Locate the cell with the specified text and output its [x, y] center coordinate. 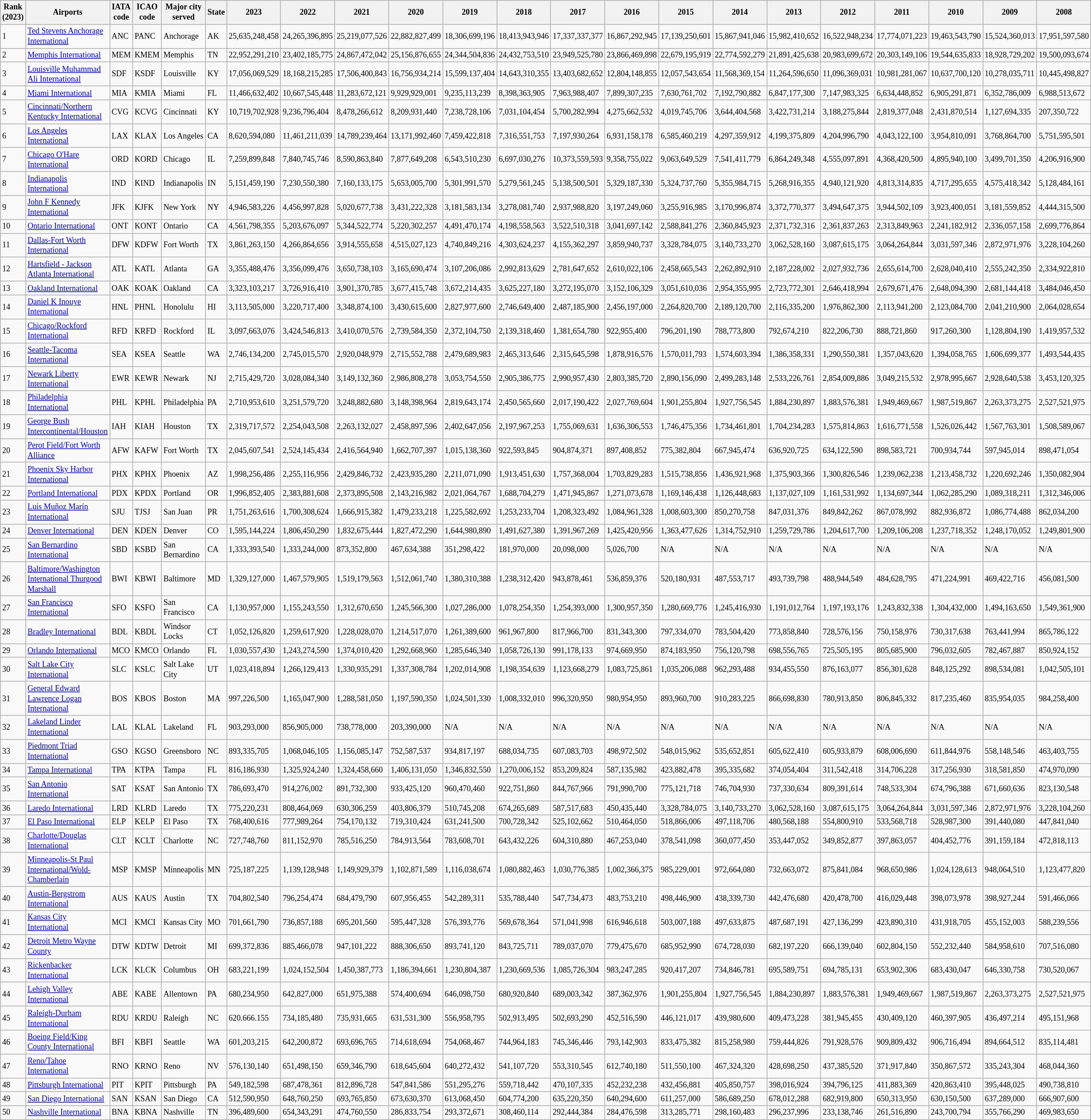
2,827,977,600 [470, 307]
1,312,346,006 [1063, 494]
674,265,689 [524, 808]
725,187,225 [254, 870]
1,467,579,905 [308, 579]
1,080,882,463 [524, 870]
520,180,931 [685, 579]
2016 [632, 12]
AK [216, 36]
KSAT [147, 789]
7,877,649,208 [415, 159]
1,346,832,550 [470, 770]
Nashville International [68, 1113]
2,197,967,253 [524, 427]
Windsor Locks [184, 632]
381,945,455 [848, 1018]
14,643,310,355 [524, 74]
ORD [121, 159]
5,020,677,738 [362, 208]
3,644,404,568 [740, 112]
796,254,474 [308, 899]
Charlotte/Douglas International [68, 841]
1,165,047,900 [308, 699]
KBDL [147, 632]
3,494,647,375 [848, 208]
CO [216, 531]
15,599,137,404 [470, 74]
4,266,864,656 [308, 245]
605,933,879 [848, 751]
6,931,158,178 [632, 136]
3,356,099,476 [308, 269]
SJU [121, 512]
1 [13, 36]
1,023,418,894 [254, 670]
1,270,006,152 [524, 770]
391,159,184 [1010, 841]
8,209,931,440 [415, 112]
JFK [121, 208]
OR [216, 494]
Orlando [184, 650]
2022 [308, 12]
1,375,903,366 [793, 474]
KPIT [147, 1085]
748,533,304 [902, 789]
996,320,950 [578, 699]
455,152,003 [1010, 923]
618,645,604 [415, 1066]
853,209,824 [578, 770]
587,517,683 [578, 808]
RFD [121, 331]
IATAcode [121, 12]
24,344,504,836 [470, 55]
805,685,900 [902, 650]
685,952,990 [685, 946]
1,197,193,176 [848, 608]
351,298,422 [470, 550]
2,646,418,994 [848, 288]
2,263,132,027 [362, 427]
791,990,700 [632, 789]
487,687,191 [793, 923]
785,516,250 [362, 841]
948,064,510 [1010, 870]
1,280,669,776 [685, 608]
KPHL [147, 403]
7,147,983,325 [848, 93]
844,767,966 [578, 789]
1,337,308,784 [415, 670]
San Diego [184, 1099]
4,019,745,706 [685, 112]
714,618,694 [415, 1042]
1,350,082,904 [1063, 474]
682,919,800 [848, 1099]
2,699,776,864 [1063, 226]
MI [216, 946]
737,330,634 [793, 789]
MN [216, 870]
12 [13, 269]
1,123,477,820 [1063, 870]
1,102,871,589 [415, 870]
707,516,080 [1063, 946]
1,239,062,238 [902, 474]
49 [13, 1099]
KIAH [147, 427]
437,385,520 [848, 1066]
808,464,069 [308, 808]
SAN [121, 1099]
6,864,249,348 [793, 159]
1,304,432,000 [956, 608]
Chicago [184, 159]
1,394,058,765 [956, 355]
1,806,450,290 [308, 531]
3,181,559,852 [1010, 208]
493,739,798 [793, 579]
1,391,967,269 [578, 531]
Houston [184, 427]
5,128,484,161 [1063, 184]
Detroit [184, 946]
CT [216, 632]
431,918,705 [956, 923]
New York [184, 208]
MA [216, 699]
General Edward Lawrence Logan International [68, 699]
898,534,081 [1010, 670]
KAFW [147, 450]
KBWI [147, 579]
620.666.155 [254, 1018]
985,229,001 [685, 870]
1,237,718,352 [956, 531]
2,416,564,940 [362, 450]
George Bush Intercontinental/Houston [68, 427]
286,833,754 [415, 1113]
822,206,730 [848, 331]
15,867,941,046 [740, 36]
1,878,916,576 [632, 355]
727,748,760 [254, 841]
3,049,215,532 [902, 379]
3,251,579,720 [308, 403]
18,413,943,946 [524, 36]
1,024,501,330 [470, 699]
637,289,000 [1010, 1099]
PHNL [147, 307]
Minneapolis [184, 870]
Raleigh-Durham International [68, 1018]
6,585,460,219 [685, 136]
24,265,396,895 [308, 36]
13,403,682,652 [578, 74]
894,664,512 [1010, 1042]
850,270,758 [740, 512]
5,026,700 [632, 550]
2,655,614,700 [902, 269]
420,478,700 [848, 899]
4,895,940,100 [956, 159]
1,008,603,300 [685, 512]
4,575,418,342 [1010, 184]
17,139,250,601 [685, 36]
782,467,887 [1010, 650]
1,002,366,375 [632, 870]
2021 [362, 12]
3,430,615,600 [415, 307]
396,489,600 [254, 1113]
3,859,940,737 [632, 245]
784,913,564 [415, 841]
1,214,517,070 [415, 632]
2,372,104,750 [470, 331]
1,134,697,344 [902, 494]
Nashville [184, 1113]
659,346,790 [362, 1066]
Anchorage [184, 36]
5,138,500,501 [578, 184]
18 [13, 403]
398,073,978 [956, 899]
16,522,948,234 [848, 36]
261,516,890 [902, 1113]
2,458,665,543 [685, 269]
11,461,211,039 [308, 136]
3,923,400,051 [956, 208]
1,644,980,890 [470, 531]
4,561,798,355 [254, 226]
754,170,132 [362, 822]
KMIA [147, 93]
10,278,035,711 [1010, 74]
KGSO [147, 751]
1,333,244,000 [308, 550]
KMCI [147, 923]
349,852,877 [848, 841]
1,062,285,290 [956, 494]
KLAL [147, 728]
15,524,360,013 [1010, 36]
1,155,243,550 [308, 608]
2,041,210,900 [1010, 307]
5,355,984,715 [740, 184]
2,336,057,158 [1010, 226]
Boston [184, 699]
651,975,388 [362, 994]
Newark Liberty International [68, 379]
17,951,597,580 [1063, 36]
2,710,953,610 [254, 403]
972,664,080 [740, 870]
636,920,725 [793, 450]
483,753,210 [632, 899]
3,097,663,076 [254, 331]
934,455,550 [793, 670]
1,406,131,050 [415, 770]
4,515,027,123 [415, 245]
KSFO [147, 608]
3 [13, 74]
3,165,690,474 [415, 269]
763,441,994 [1010, 632]
1,208,323,492 [578, 512]
588,239,556 [1063, 923]
788,773,800 [740, 331]
Luis Muñoz Marín International [68, 512]
5,324,737,760 [685, 184]
791,928,576 [848, 1042]
Tampa International [68, 770]
NY [216, 208]
233,138,746 [848, 1113]
1,380,310,388 [470, 579]
674,728,030 [740, 946]
Kansas City [184, 923]
511,550,100 [685, 1066]
650,313,950 [902, 1099]
San Bernardino International [68, 550]
EWR [121, 379]
409,473,228 [793, 1018]
1,245,566,300 [415, 608]
569,678,364 [524, 923]
5,329,187,330 [632, 184]
1,169,146,438 [685, 494]
943,878,461 [578, 579]
898,583,721 [902, 450]
3,410,070,576 [362, 331]
1,381,654,780 [578, 331]
680,920,840 [524, 994]
468,044,360 [1063, 1066]
1,549,361,900 [1063, 608]
8,620,594,080 [254, 136]
13,171,992,460 [415, 136]
2,781,647,652 [578, 269]
1,225,582,692 [470, 512]
2,533,226,761 [793, 379]
631,241,500 [470, 822]
KATL [147, 269]
1,230,669,536 [524, 970]
611,844,976 [956, 751]
Ontario International [68, 226]
533,568,718 [902, 822]
PIT [121, 1085]
3,914,555,658 [362, 245]
874,183,950 [685, 650]
856,905,000 [308, 728]
33 [13, 751]
1,491,627,380 [524, 531]
450,435,440 [632, 808]
1,078,254,350 [524, 608]
1,254,393,000 [578, 608]
KLRD [147, 808]
1,515,738,856 [685, 474]
474,760,550 [362, 1113]
San Antonio [184, 789]
1,300,957,350 [632, 608]
Pittsburgh [184, 1085]
2,465,313,646 [524, 355]
630,150,500 [956, 1099]
2,450,565,660 [524, 403]
2011 [902, 12]
1,595,144,224 [254, 531]
797,334,070 [685, 632]
DTW [121, 946]
934,817,197 [470, 751]
DFW [121, 245]
903,293,000 [254, 728]
7,541,411,779 [740, 159]
Reno [184, 1066]
KSBD [147, 550]
3,051,610,036 [685, 288]
5,653,005,700 [415, 184]
634,122,590 [848, 450]
353,447,052 [793, 841]
4,204,996,790 [848, 136]
1,089,318,211 [1010, 494]
2009 [1010, 12]
605,622,410 [793, 751]
7,197,930,264 [578, 136]
26 [13, 579]
452,232,238 [632, 1085]
296,237,996 [793, 1113]
40 [13, 899]
2023 [254, 12]
KLCK [147, 970]
2,360,845,923 [740, 226]
1,058,726,130 [524, 650]
State [216, 12]
395,335,682 [740, 770]
Allentown [184, 994]
5,220,302,257 [415, 226]
2,113,941,200 [902, 307]
3,954,810,091 [956, 136]
554,800,910 [848, 822]
460,397,905 [956, 1018]
2,739,584,350 [415, 331]
3,499,701,350 [1010, 159]
914,276,002 [308, 789]
811,152,970 [308, 841]
1,419,957,532 [1063, 331]
439,980,600 [740, 1018]
700,728,342 [524, 822]
547,734,473 [578, 899]
KMCO [147, 650]
732,663,072 [793, 870]
BWI [121, 579]
535,788,440 [524, 899]
1,030,557,430 [254, 650]
4,940,121,920 [848, 184]
503,007,188 [685, 923]
KTPA [147, 770]
29 [13, 650]
34 [13, 770]
43 [13, 970]
10 [13, 226]
11,096,369,031 [848, 74]
783,608,701 [470, 841]
983,247,285 [632, 970]
816,186,930 [254, 770]
2013 [793, 12]
876,163,077 [848, 670]
8 [13, 184]
Philadelphia International [68, 403]
535,652,851 [740, 751]
467,324,320 [740, 1066]
LAL [121, 728]
KONT [147, 226]
780,913,850 [848, 699]
397,863,057 [902, 841]
1,052,126,820 [254, 632]
1,567,763,301 [1010, 427]
2,189,120,700 [740, 307]
1,574,603,394 [740, 355]
1,325,924,240 [308, 770]
470,107,335 [578, 1085]
7,192,790,882 [740, 93]
7,259,899,848 [254, 159]
Austin [184, 899]
1,285,646,340 [470, 650]
432,456,881 [685, 1085]
1,228,028,070 [362, 632]
1,450,387,773 [362, 970]
3,484,046,450 [1063, 288]
2,319,717,572 [254, 427]
548,015,962 [685, 751]
1,259,617,920 [308, 632]
1,139,128,948 [308, 870]
947,101,222 [362, 946]
KDEN [147, 531]
796,032,605 [956, 650]
Hartsfield - Jackson Atlanta International [68, 269]
207,350,722 [1063, 112]
2,746,134,200 [254, 355]
Indianapolis International [68, 184]
904,874,371 [578, 450]
1,374,010,420 [362, 650]
Rickenbacker International [68, 970]
Newark [184, 379]
5,268,916,355 [793, 184]
IND [121, 184]
Major city served [184, 12]
Dallas-Fort Worth International [68, 245]
1,220,692,246 [1010, 474]
666,139,040 [848, 946]
1,027,286,000 [470, 608]
2,423,935,280 [415, 474]
962,293,488 [740, 670]
678,012,288 [793, 1099]
BDL [121, 632]
2,890,156,090 [685, 379]
3,278,081,740 [524, 208]
HNL [121, 307]
1,493,544,435 [1063, 355]
45 [13, 1018]
371,917,840 [902, 1066]
17,337,337,377 [578, 36]
403,806,379 [415, 808]
1,324,458,660 [362, 770]
23,866,469,898 [632, 55]
San Bernardino [184, 550]
ABE [121, 994]
IAH [121, 427]
1,243,832,338 [902, 608]
3,248,882,680 [362, 403]
Tampa [184, 770]
398,016,924 [793, 1085]
920,417,207 [685, 970]
910,283,225 [740, 699]
502,913,495 [524, 1018]
Cincinnati/Northern Kentucky International [68, 112]
Kansas City International [68, 923]
2,027,932,736 [848, 269]
917,260,300 [956, 331]
391,440,080 [1010, 822]
27 [13, 608]
779,475,670 [632, 946]
1,616,771,558 [902, 427]
Miami International [68, 93]
746,704,930 [740, 789]
643,432,226 [524, 841]
768,400,616 [254, 822]
15,982,410,652 [793, 36]
23,949,525,780 [578, 55]
744,964,183 [524, 1042]
777,989,264 [308, 822]
Atlanta [184, 269]
856,301,628 [902, 670]
487,553,717 [740, 579]
6,543,510,230 [470, 159]
Denver International [68, 531]
688,034,735 [524, 751]
6,352,786,009 [1010, 93]
2,978,995,667 [956, 379]
9,929,929,001 [415, 93]
11,283,672,121 [362, 93]
5,700,282,994 [578, 112]
1,024,152,504 [308, 970]
556,958,795 [470, 1018]
HI [216, 307]
1,751,263,616 [254, 512]
933,425,120 [415, 789]
1,519,179,563 [362, 579]
3,152,106,329 [632, 288]
1,008,332,010 [524, 699]
21,891,425,638 [793, 55]
2019 [470, 12]
734,185,480 [308, 1018]
Pittsburgh International [68, 1085]
510,464,050 [632, 822]
John F Kennedy International [68, 208]
PHX [121, 474]
SFO [121, 608]
KIND [147, 184]
2010 [956, 12]
Piedmont Triad International [68, 751]
750,158,976 [902, 632]
311,542,418 [848, 770]
Louisville [184, 74]
695,201,560 [362, 923]
831,343,300 [632, 632]
480,568,188 [793, 822]
2,920,048,979 [362, 355]
SDF [121, 74]
2,116,335,200 [793, 307]
2,928,640,538 [1010, 379]
394,796,125 [848, 1085]
823,130,548 [1063, 789]
5,751,595,501 [1063, 136]
IN [216, 184]
3,170,996,874 [740, 208]
735,931,665 [362, 1018]
1,030,776,385 [578, 870]
595,447,328 [415, 923]
5,203,676,097 [308, 226]
42 [13, 946]
San Francisco [184, 608]
35 [13, 789]
243,700,794 [956, 1113]
5,279,561,245 [524, 184]
640,272,432 [470, 1066]
9,063,649,529 [685, 159]
752,587,537 [415, 751]
Laredo [184, 808]
701,661,790 [254, 923]
MO [216, 923]
Los Angeles International [68, 136]
25,219,077,526 [362, 36]
2,588,841,276 [685, 226]
Chicago/Rockford International [68, 331]
700,934,744 [956, 450]
885,466,078 [308, 946]
792,674,210 [793, 331]
693,765,850 [362, 1099]
NJ [216, 379]
673,630,370 [415, 1099]
CVG [121, 112]
KSEA [147, 355]
862,034,200 [1063, 512]
2,315,645,598 [578, 355]
584,958,610 [1010, 946]
Phoenix Sky Harbor International [68, 474]
PDX [121, 494]
616,946,618 [632, 923]
47 [13, 1066]
604,774,200 [524, 1099]
438,339,730 [740, 899]
2,803,385,720 [632, 379]
Los Angeles [184, 136]
SLC [121, 670]
642,200,872 [308, 1042]
20 [13, 450]
4,155,362,297 [578, 245]
1,662,707,397 [415, 450]
12,804,148,855 [632, 74]
1,570,011,793 [685, 355]
298,160,483 [740, 1113]
16 [13, 355]
Ted Stevens Anchorage International [68, 36]
OAK [121, 288]
653,902,306 [902, 970]
3,372,770,377 [793, 208]
3,272,195,070 [578, 288]
1,198,354,639 [524, 670]
528,987,300 [956, 822]
2008 [1063, 12]
789,037,070 [578, 946]
181,970,000 [524, 550]
1,015,138,360 [470, 450]
2,139,318,460 [524, 331]
3,625,227,180 [524, 288]
24 [13, 531]
1,636,306,553 [632, 427]
2,254,043,508 [308, 427]
730,317,638 [956, 632]
968,650,986 [902, 870]
GA [216, 269]
44 [13, 994]
17,056,069,529 [254, 74]
497,118,706 [740, 822]
404,452,776 [956, 841]
4,717,295,655 [956, 184]
2,990,957,430 [578, 379]
1,998,256,486 [254, 474]
3,348,874,100 [362, 307]
551,295,276 [470, 1085]
Oakland [184, 288]
10,637,700,120 [956, 74]
849,842,262 [848, 512]
El Paso International [68, 822]
4,444,315,500 [1063, 208]
922,955,400 [632, 331]
6,988,513,672 [1063, 93]
KMSP [147, 870]
1,085,726,304 [578, 970]
5,344,522,774 [362, 226]
Boeing Field/King County International [68, 1042]
1,230,804,387 [470, 970]
1,249,801,900 [1063, 531]
667,945,474 [740, 450]
5,301,991,570 [470, 184]
490,738,810 [1063, 1085]
Bradley International [68, 632]
350,867,572 [956, 1066]
1,494,163,650 [1010, 608]
848,125,292 [956, 670]
666,907,600 [1063, 1099]
Lehigh Valley International [68, 994]
1,127,694,335 [1010, 112]
284,476,598 [632, 1113]
651,498,150 [308, 1066]
10,719,702,928 [254, 112]
313,285,771 [685, 1113]
693,696,765 [362, 1042]
El Paso [184, 822]
PR [216, 512]
759,444,826 [793, 1042]
888,721,860 [902, 331]
553,310,545 [578, 1066]
2018 [524, 12]
18,168,215,285 [308, 74]
1,128,804,190 [1010, 331]
1,688,704,279 [524, 494]
541,107,720 [524, 1066]
3,861,263,150 [254, 245]
428,698,250 [793, 1066]
360,077,450 [740, 841]
Minneapolis-St Paul International/Wold-Chamberlain [68, 870]
4,199,375,809 [793, 136]
1,202,014,908 [470, 670]
2,746,649,400 [524, 307]
Portland [184, 494]
Orlando International [68, 650]
1,191,012,764 [793, 608]
2015 [685, 12]
1,292,668,960 [415, 650]
KRDU [147, 1018]
613,068,450 [470, 1099]
411,883,369 [902, 1085]
2,255,116,956 [308, 474]
423,890,310 [902, 923]
783,504,420 [740, 632]
38 [13, 841]
KLAX [147, 136]
484,628,795 [902, 579]
KRNO [147, 1066]
1,363,477,626 [685, 531]
3,148,398,964 [415, 403]
1,606,699,377 [1010, 355]
1,288,581,050 [362, 699]
17,506,400,843 [362, 74]
1,330,935,291 [362, 670]
1,024,128,613 [956, 870]
847,031,376 [793, 512]
Detroit Metro Wayne County [68, 946]
28 [13, 632]
2,715,429,720 [254, 379]
420,863,410 [956, 1085]
3,726,916,410 [308, 288]
745,346,446 [578, 1042]
7,031,104,454 [524, 112]
3,181,583,134 [470, 208]
405,850,757 [740, 1085]
646,330,758 [1010, 970]
2,937,988,820 [578, 208]
447,841,040 [1063, 822]
416,029,448 [902, 899]
893,960,700 [685, 699]
2,555,242,350 [1010, 269]
694,785,131 [848, 970]
2,648,094,390 [956, 288]
2,187,228,002 [793, 269]
9 [13, 208]
BNA [121, 1113]
22,774,592,279 [740, 55]
1,471,945,867 [578, 494]
Phoenix [184, 474]
1,149,929,379 [362, 870]
BOS [121, 699]
3,522,510,318 [578, 226]
22,679,195,919 [685, 55]
ELP [121, 822]
Rank(2023) [13, 12]
19,544,635,833 [956, 55]
374,054,404 [793, 770]
922,593,845 [524, 450]
683,221,199 [254, 970]
25,156,876,655 [415, 55]
1,755,069,631 [578, 427]
23 [13, 512]
2,524,145,434 [308, 450]
MD [216, 579]
1,700,308,624 [308, 512]
689,003,342 [578, 994]
22 [13, 494]
436,497,214 [1010, 1018]
1,186,394,661 [415, 970]
773,858,840 [793, 632]
Miami [184, 93]
542,289,311 [470, 899]
2,383,881,608 [308, 494]
680,234,950 [254, 994]
866,698,830 [793, 699]
576,130,140 [254, 1066]
1,666,915,382 [362, 512]
318,581,850 [1010, 770]
LRD [121, 808]
3,672,214,435 [470, 288]
2,431,870,514 [956, 112]
2,027,769,604 [632, 403]
1,357,043,620 [902, 355]
KDTW [147, 946]
604,310,880 [578, 841]
674,796,388 [956, 789]
25 [13, 550]
San Antonio International [68, 789]
Rockford [184, 331]
467,253,040 [632, 841]
San Juan [184, 512]
MIA [121, 93]
472,818,113 [1063, 841]
Austin-Bergstrom International [68, 899]
7,899,307,235 [632, 93]
19,500,093,674 [1063, 55]
719,310,424 [415, 822]
875,841,084 [848, 870]
1,116,038,674 [470, 870]
754,068,467 [470, 1042]
8,398,363,905 [524, 93]
12,057,543,654 [685, 74]
3,355,488,476 [254, 269]
536,859,376 [632, 579]
1,083,725,861 [632, 670]
10,981,281,067 [902, 74]
KCLT [147, 841]
PANC [147, 36]
549,182,598 [254, 1085]
4,303,624,237 [524, 245]
18,306,699,196 [470, 36]
1,436,921,968 [740, 474]
991,178,133 [578, 650]
6 [13, 136]
RDU [121, 1018]
736,857,188 [308, 923]
KORD [147, 159]
1,137,027,109 [793, 494]
2,499,283,148 [740, 379]
591,466,066 [1063, 899]
KSAN [147, 1099]
1,329,127,000 [254, 579]
3,422,731,214 [793, 112]
4,206,916,900 [1063, 159]
469,422,716 [1010, 579]
25,635,248,458 [254, 36]
Greensboro [184, 751]
446,121,017 [685, 1018]
Laredo International [68, 808]
1,161,531,992 [848, 494]
1,209,106,208 [902, 531]
961,967,800 [524, 632]
558,148,546 [1010, 751]
728,576,156 [848, 632]
3,650,738,103 [362, 269]
547,841,586 [415, 1085]
10,667,545,448 [308, 93]
695,589,751 [793, 970]
630,306,259 [362, 808]
2,715,552,788 [415, 355]
3,107,206,086 [470, 269]
7,238,728,106 [470, 112]
2,371,732,316 [793, 226]
19,463,543,790 [956, 36]
671,660,636 [1010, 789]
898,471,054 [1063, 450]
571,041,998 [578, 923]
2,479,689,983 [470, 355]
960,470,460 [470, 789]
974,669,950 [632, 650]
KMEM [147, 55]
CLT [121, 841]
1,290,550,381 [848, 355]
AZ [216, 474]
387,362,976 [632, 994]
497,633,875 [740, 923]
1,130,957,000 [254, 608]
796,201,190 [685, 331]
6,905,291,871 [956, 93]
8,590,863,840 [362, 159]
41 [13, 923]
2,021,064,767 [470, 494]
Airports [68, 12]
601,203,215 [254, 1042]
817,966,700 [578, 632]
2,819,643,174 [470, 403]
1,084,961,328 [632, 512]
4,198,558,563 [524, 226]
Denver [184, 531]
Portland International [68, 494]
SBD [121, 550]
378,541,098 [685, 841]
KPDX [147, 494]
3,323,103,217 [254, 288]
2,017,190,422 [578, 403]
574,400,694 [415, 994]
Indianapolis [184, 184]
PHL [121, 403]
16,867,292,945 [632, 36]
833,475,382 [685, 1042]
3,255,916,985 [685, 208]
734,846,781 [740, 970]
KEWR [147, 379]
683,430,047 [956, 970]
3,220,717,400 [308, 307]
ANC [121, 36]
335,243,304 [1010, 1066]
7,459,422,818 [470, 136]
498,972,502 [632, 751]
Baltimore/Washington International Thurgood Marshall [68, 579]
4,813,314,835 [902, 184]
730,520,067 [1063, 970]
2014 [740, 12]
KCVG [147, 112]
1,253,233,704 [524, 512]
9,235,113,239 [470, 93]
11 [13, 245]
7 [13, 159]
KSDF [147, 74]
14 [13, 307]
587,135,982 [632, 770]
835,954,035 [1010, 699]
682,197,220 [793, 946]
1,271,073,678 [632, 494]
608,006,690 [902, 751]
725,505,195 [848, 650]
984,258,400 [1063, 699]
Chicago O'Hare International [68, 159]
1,261,389,600 [470, 632]
4 [13, 93]
2012 [848, 12]
7,963,988,407 [578, 93]
786,693,470 [254, 789]
23,402,185,775 [308, 55]
552,232,440 [956, 946]
1,827,472,290 [415, 531]
2,628,040,410 [956, 269]
17 [13, 379]
2,745,015,570 [308, 355]
1,259,729,786 [793, 531]
MCO [121, 650]
2,064,028,654 [1063, 307]
2,313,849,963 [902, 226]
817,235,460 [956, 699]
635,220,350 [578, 1099]
4,456,997,828 [308, 208]
4,555,097,891 [848, 159]
2017 [578, 12]
4,946,583,226 [254, 208]
518,866,006 [685, 822]
Oakland International [68, 288]
9,358,755,022 [632, 159]
1,068,046,105 [308, 751]
2,458,897,596 [415, 427]
Perot Field/Fort Worth Alliance [68, 450]
427,136,299 [848, 923]
576,393,776 [470, 923]
2,487,185,900 [578, 307]
18,928,729,202 [1010, 55]
1,035,206,088 [685, 670]
NV [216, 1066]
Salt Lake City International [68, 670]
Ontario [184, 226]
1,746,475,356 [685, 427]
308,460,114 [524, 1113]
1,238,312,420 [524, 579]
687,478,361 [308, 1085]
2,681,144,418 [1010, 288]
1,197,590,350 [415, 699]
24,432,753,510 [524, 55]
495,151,968 [1063, 1018]
980,954,950 [632, 699]
1,703,829,283 [632, 474]
3,197,249,060 [632, 208]
50 [13, 1113]
2020 [415, 12]
SEA [121, 355]
2,211,071,090 [470, 474]
775,382,804 [685, 450]
KBNA [147, 1113]
2,610,022,106 [632, 269]
2,045,607,541 [254, 450]
San Diego International [68, 1099]
UT [216, 670]
3,053,754,550 [470, 379]
1,314,752,910 [740, 531]
1,425,420,956 [632, 531]
2,262,892,910 [740, 269]
2,905,386,775 [524, 379]
15 [13, 331]
843,725,711 [524, 946]
2,241,182,912 [956, 226]
1,913,451,630 [524, 474]
317,256,930 [956, 770]
704,802,540 [254, 899]
1,386,358,331 [793, 355]
850,924,152 [1063, 650]
5 [13, 112]
654,343,291 [308, 1113]
1,575,814,863 [848, 427]
6,847,177,300 [793, 93]
17,774,071,223 [902, 36]
640,294,600 [632, 1099]
3,149,132,360 [362, 379]
22,882,827,499 [415, 36]
Seattle-Tacoma International [68, 355]
471,224,991 [956, 579]
21 [13, 474]
423,882,478 [685, 770]
30 [13, 670]
11,466,632,402 [254, 93]
2,143,216,982 [415, 494]
607,083,703 [578, 751]
20,983,699,672 [848, 55]
Baltimore [184, 579]
642,827,000 [308, 994]
Cincinnati [184, 112]
LAX [121, 136]
897,408,852 [632, 450]
1,512,061,740 [415, 579]
203,390,000 [415, 728]
KSLC [147, 670]
AFW [121, 450]
16,756,934,214 [415, 74]
314,706,228 [902, 770]
452,516,590 [632, 1018]
22,952,291,210 [254, 55]
498,446,900 [685, 899]
2,854,009,886 [848, 379]
32 [13, 728]
48 [13, 1085]
1,757,368,004 [578, 474]
4,297,359,912 [740, 136]
1,204,617,700 [848, 531]
442,476,680 [793, 899]
KAUS [147, 899]
806,845,332 [902, 699]
3,113,505,000 [254, 307]
KBFI [147, 1042]
39 [13, 870]
19 [13, 427]
2,402,647,056 [470, 427]
648,760,250 [308, 1099]
Memphis International [68, 55]
1,996,852,405 [254, 494]
3,768,864,700 [1010, 136]
607,956,455 [415, 899]
775,220,231 [254, 808]
559,718,442 [524, 1085]
815,258,980 [740, 1042]
GSO [121, 751]
ICAO code [147, 12]
793,142,903 [632, 1042]
488,944,549 [848, 579]
888,306,650 [415, 946]
1,245,416,930 [740, 608]
398,927,244 [1010, 899]
OH [216, 970]
Salt Lake City [184, 670]
1,333,393,540 [254, 550]
20,303,149,106 [902, 55]
7,160,133,175 [362, 184]
3,677,415,748 [415, 288]
906,716,494 [956, 1042]
2 [13, 55]
San Francisco International [68, 608]
46 [13, 1042]
631,531,300 [415, 1018]
Charlotte [184, 841]
KRFD [147, 331]
1,243,274,590 [308, 650]
4,043,122,100 [902, 136]
873,352,800 [362, 550]
882,936,872 [956, 512]
646,098,750 [470, 994]
1,213,458,732 [956, 474]
KJFK [147, 208]
922,751,860 [524, 789]
2,679,671,476 [902, 288]
893,741,120 [470, 946]
3,188,275,844 [848, 112]
997,226,500 [254, 699]
36 [13, 808]
9,236,796,404 [308, 112]
RNO [121, 1066]
13 [13, 288]
1,976,862,300 [848, 307]
1,479,233,218 [415, 512]
3,453,120,325 [1063, 379]
2,986,808,278 [415, 379]
6,634,448,852 [902, 93]
2,456,197,000 [632, 307]
24,867,472,042 [362, 55]
10,445,498,827 [1063, 74]
2,819,377,048 [902, 112]
2,954,355,995 [740, 288]
3,041,697,142 [632, 226]
10,373,559,593 [578, 159]
KOAK [147, 288]
Honolulu [184, 307]
2,264,820,700 [685, 307]
SAT [121, 789]
809,391,614 [848, 789]
4,275,662,532 [632, 112]
ATL [121, 269]
TPA [121, 770]
DEN [121, 531]
2,373,895,508 [362, 494]
1,086,774,488 [1010, 512]
Lakeland Linder International [68, 728]
4,368,420,500 [902, 159]
AUS [121, 899]
698,556,765 [793, 650]
1,526,026,442 [956, 427]
Columbus [184, 970]
31 [13, 699]
2,429,846,732 [362, 474]
7,630,761,702 [685, 93]
456,081,500 [1063, 579]
Daniel K Inouye International [68, 307]
2,992,813,629 [524, 269]
Lakeland [184, 728]
7,840,745,746 [308, 159]
395,448,025 [1010, 1085]
KBOS [147, 699]
525,102,662 [578, 822]
5,151,459,190 [254, 184]
1,156,085,147 [362, 751]
292,444,384 [578, 1113]
756,120,798 [740, 650]
7,230,550,380 [308, 184]
7,316,551,753 [524, 136]
Philadelphia [184, 403]
Memphis [184, 55]
293,372,671 [470, 1113]
474,970,090 [1063, 770]
3,028,084,340 [308, 379]
Raleigh [184, 1018]
909,809,432 [902, 1042]
597,945,014 [1010, 450]
4,740,849,216 [470, 245]
3,431,222,328 [415, 208]
699,372,836 [254, 946]
611,257,000 [685, 1099]
775,121,718 [685, 789]
684,479,790 [362, 899]
Louisville Muhammad Ali International [68, 74]
KABE [147, 994]
14,789,239,464 [362, 136]
1,704,234,283 [793, 427]
1,123,668,279 [578, 670]
20,098,000 [578, 550]
KDFW [147, 245]
3,901,370,785 [362, 288]
TJSJ [147, 512]
LCK [121, 970]
430,409,120 [902, 1018]
738,778,000 [362, 728]
355,766,290 [1010, 1113]
MCI [121, 923]
MSP [121, 870]
893,335,705 [254, 751]
2,334,922,810 [1063, 269]
1,126,448,683 [740, 494]
469,983,650 [1063, 1113]
37 [13, 822]
KELP [147, 822]
KPHX [147, 474]
586,689,250 [740, 1099]
1,042,505,101 [1063, 670]
BFI [121, 1042]
1,734,461,801 [740, 427]
812,896,728 [362, 1085]
ONT [121, 226]
1,312,670,650 [362, 608]
8,478,266,612 [362, 112]
612,740,180 [632, 1066]
602,804,150 [902, 946]
867,078,992 [902, 512]
865,786,122 [1063, 632]
2,361,837,263 [848, 226]
467,634,388 [415, 550]
1,832,675,444 [362, 531]
502,693,290 [578, 1018]
835,114,481 [1063, 1042]
512,590,950 [254, 1099]
11,264,596,650 [793, 74]
1,300,826,546 [848, 474]
510,745,208 [470, 808]
1,248,170,052 [1010, 531]
6,697,030,276 [524, 159]
4,491,470,174 [470, 226]
Reno/Tahoe International [68, 1066]
3,944,502,109 [902, 208]
2,723,772,301 [793, 288]
1,508,589,067 [1063, 427]
891,732,300 [362, 789]
11,568,369,154 [740, 74]
463,403,755 [1063, 751]
1,266,129,413 [308, 670]
2,123,084,700 [956, 307]
3,424,546,813 [308, 331]
MEM [121, 55]
